Extract the [X, Y] coordinate from the center of the cell holding the provided text.  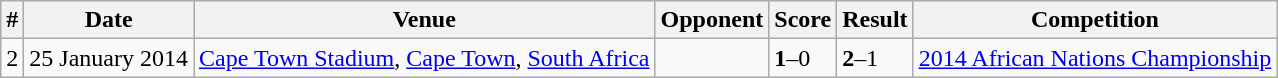
Venue [424, 20]
Result [875, 20]
2 [12, 58]
Cape Town Stadium, Cape Town, South Africa [424, 58]
2–1 [875, 58]
25 January 2014 [109, 58]
# [12, 20]
Score [803, 20]
Opponent [712, 20]
Competition [1095, 20]
Date [109, 20]
2014 African Nations Championship [1095, 58]
1–0 [803, 58]
